Search for the cell housing the specified text and yield its (x, y) center coordinate. 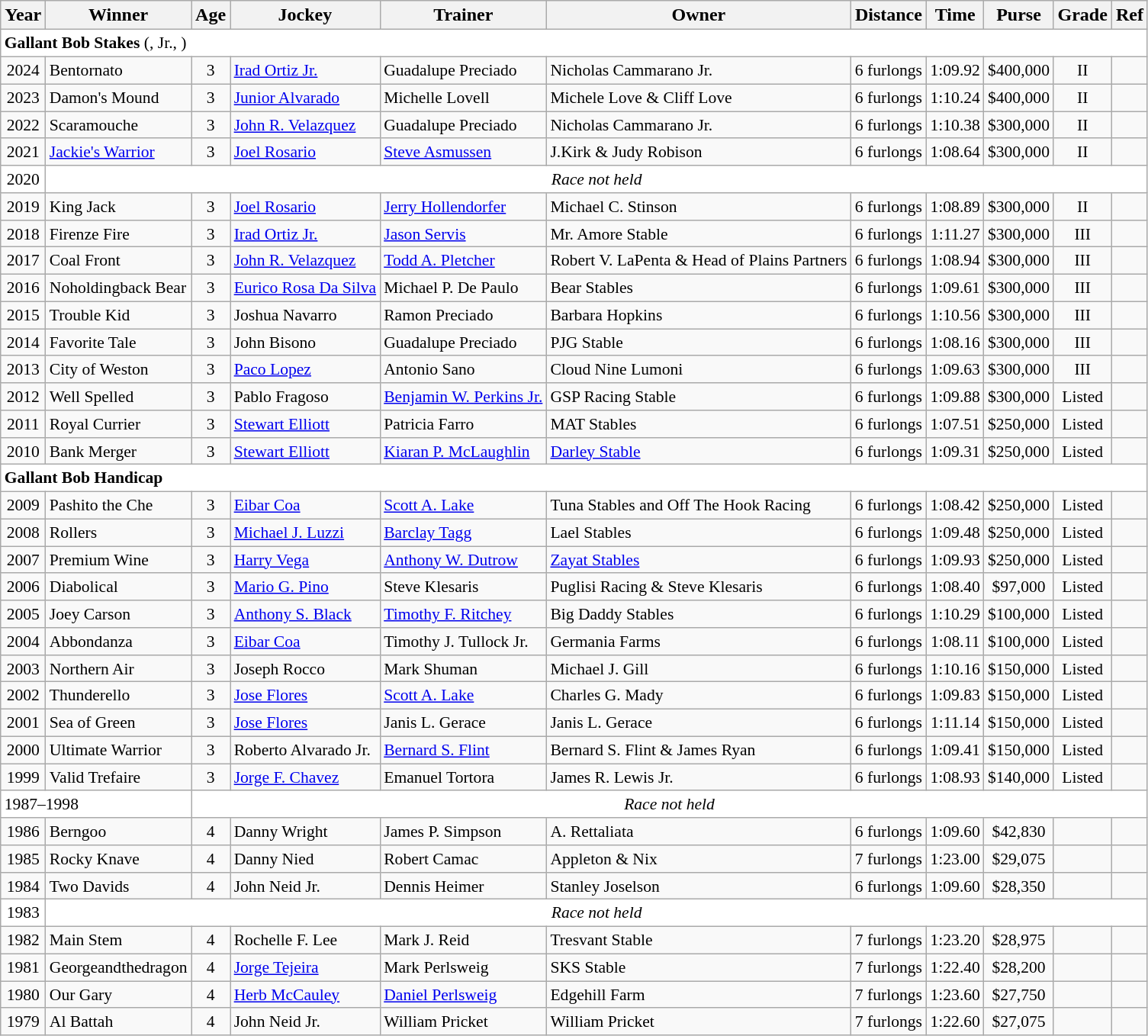
1:23.60 (955, 995)
Rochelle F. Lee (305, 940)
1:09.31 (955, 451)
Royal Currier (119, 424)
2013 (23, 369)
Bentornato (119, 70)
Well Spelled (119, 397)
1:09.41 (955, 750)
Ultimate Warrior (119, 750)
Big Daddy Stables (699, 614)
1:09.48 (955, 532)
$140,000 (1019, 777)
Charles G. Mady (699, 696)
Patricia Farro (463, 424)
Michael P. De Paulo (463, 288)
Zayat Stables (699, 560)
1:08.93 (955, 777)
2009 (23, 505)
2003 (23, 668)
Herb McCauley (305, 995)
2010 (23, 451)
2006 (23, 587)
Michael J. Luzzi (305, 532)
Germania Farms (699, 642)
1:09.92 (955, 70)
2015 (23, 315)
King Jack (119, 207)
1979 (23, 1022)
Joshua Navarro (305, 315)
2012 (23, 397)
Anthony W. Dutrow (463, 560)
1:10.24 (955, 98)
Mark Shuman (463, 668)
Pashito the Che (119, 505)
$27,750 (1019, 995)
Todd A. Pletcher (463, 261)
1986 (23, 832)
MAT Stables (699, 424)
1:07.51 (955, 424)
Distance (888, 15)
Main Stem (119, 940)
Darley Stable (699, 451)
Jorge Tejeira (305, 967)
Damon's Mound (119, 98)
1999 (23, 777)
Joey Carson (119, 614)
Eurico Rosa Da Silva (305, 288)
Abbondanza (119, 642)
Puglisi Racing & Steve Klesaris (699, 587)
1:10.56 (955, 315)
Robert V. LaPenta & Head of Plains Partners (699, 261)
Dennis Heimer (463, 886)
Bear Stables (699, 288)
Bank Merger (119, 451)
1985 (23, 859)
$97,000 (1019, 587)
2018 (23, 233)
Jockey (305, 15)
$42,830 (1019, 832)
Daniel Perlsweig (463, 995)
PJG Stable (699, 343)
Owner (699, 15)
2004 (23, 642)
Lael Stables (699, 532)
2016 (23, 288)
Premium Wine (119, 560)
Trainer (463, 15)
A. Rettaliata (699, 832)
James P. Simpson (463, 832)
1980 (23, 995)
Junior Alvarado (305, 98)
1:09.88 (955, 397)
2001 (23, 722)
Anthony S. Black (305, 614)
2019 (23, 207)
Berngoo (119, 832)
1981 (23, 967)
1982 (23, 940)
Purse (1019, 15)
Gallant Bob Stakes (, Jr., ) (574, 43)
2000 (23, 750)
Time (955, 15)
GSP Racing Stable (699, 397)
Georgeandthedragon (119, 967)
1:08.42 (955, 505)
Jorge F. Chavez (305, 777)
Michelle Lovell (463, 98)
2022 (23, 125)
Valid Trefaire (119, 777)
2024 (23, 70)
Steve Asmussen (463, 152)
Stanley Joselson (699, 886)
Roberto Alvarado Jr. (305, 750)
1:08.16 (955, 343)
J.Kirk & Judy Robison (699, 152)
Rocky Knave (119, 859)
1:22.60 (955, 1022)
Antonio Sano (463, 369)
$29,075 (1019, 859)
Pablo Fragoso (305, 397)
Mario G. Pino (305, 587)
Year (23, 15)
2021 (23, 152)
1:11.27 (955, 233)
Ramon Preciado (463, 315)
1:08.11 (955, 642)
Joseph Rocco (305, 668)
Edgehill Farm (699, 995)
Danny Nied (305, 859)
Steve Klesaris (463, 587)
Noholdingback Bear (119, 288)
Timothy F. Ritchey (463, 614)
Mr. Amore Stable (699, 233)
Grade (1082, 15)
Mark J. Reid (463, 940)
Harry Vega (305, 560)
1:10.16 (955, 668)
Jason Servis (463, 233)
Cloud Nine Lumoni (699, 369)
Sea of Green (119, 722)
1987–1998 (96, 804)
Emanuel Tortora (463, 777)
1:08.64 (955, 152)
Jerry Hollendorfer (463, 207)
$28,200 (1019, 967)
$28,975 (1019, 940)
Mark Perlsweig (463, 967)
1:08.89 (955, 207)
Bernard S. Flint (463, 750)
1:09.61 (955, 288)
Paco Lopez (305, 369)
Timothy J. Tullock Jr. (463, 642)
Danny Wright (305, 832)
Appleton & Nix (699, 859)
2023 (23, 98)
City of Weston (119, 369)
Al Battah (119, 1022)
Thunderello (119, 696)
1:23.20 (955, 940)
2007 (23, 560)
Coal Front (119, 261)
Michele Love & Cliff Love (699, 98)
1:23.00 (955, 859)
Michael J. Gill (699, 668)
Firenze Fire (119, 233)
Robert Camac (463, 859)
$27,075 (1019, 1022)
1984 (23, 886)
Tresvant Stable (699, 940)
Diabolical (119, 587)
1983 (23, 913)
Trouble Kid (119, 315)
Michael C. Stinson (699, 207)
1:11.14 (955, 722)
2005 (23, 614)
Ref (1129, 15)
$28,350 (1019, 886)
Scaramouche (119, 125)
Northern Air (119, 668)
1:08.94 (955, 261)
2008 (23, 532)
James R. Lewis Jr. (699, 777)
Age (211, 15)
Tuna Stables and Off The Hook Racing (699, 505)
1:10.29 (955, 614)
2017 (23, 261)
1:09.63 (955, 369)
Two Davids (119, 886)
Jackie's Warrior (119, 152)
Gallant Bob Handicap (574, 478)
Kiaran P. McLaughlin (463, 451)
1:22.40 (955, 967)
1:10.38 (955, 125)
1:09.83 (955, 696)
2014 (23, 343)
2020 (23, 179)
Rollers (119, 532)
2002 (23, 696)
SKS Stable (699, 967)
1:08.40 (955, 587)
John Bisono (305, 343)
2011 (23, 424)
Benjamin W. Perkins Jr. (463, 397)
1:09.93 (955, 560)
Favorite Tale (119, 343)
Our Gary (119, 995)
Barbara Hopkins (699, 315)
Bernard S. Flint & James Ryan (699, 750)
Barclay Tagg (463, 532)
Winner (119, 15)
